Determine the (X, Y) coordinate at the center of the cell enclosing the given text.  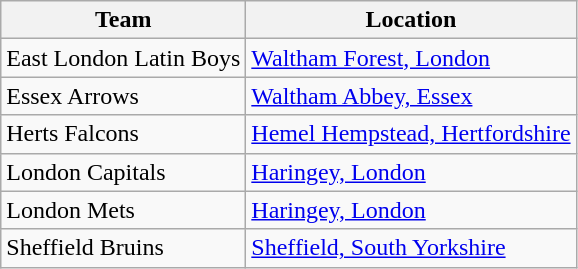
Essex Arrows (124, 96)
Team (124, 20)
East London Latin Boys (124, 58)
London Capitals (124, 172)
Waltham Abbey, Essex (411, 96)
Sheffield, South Yorkshire (411, 248)
Sheffield Bruins (124, 248)
Location (411, 20)
Hemel Hempstead, Hertfordshire (411, 134)
London Mets (124, 210)
Herts Falcons (124, 134)
Waltham Forest, London (411, 58)
